Return [x, y] of the center of cell containing provided text 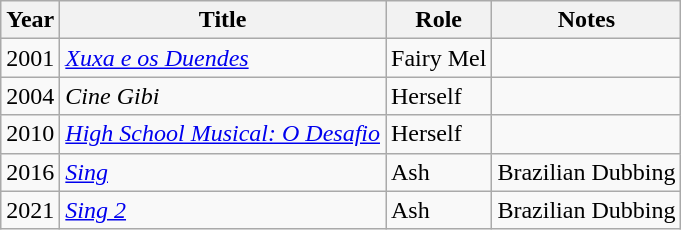
2016 [30, 172]
Role [439, 20]
Sing [223, 172]
Title [223, 20]
Year [30, 20]
Sing 2 [223, 210]
Cine Gibi [223, 96]
Xuxa e os Duendes [223, 58]
Notes [586, 20]
2021 [30, 210]
Fairy Mel [439, 58]
2004 [30, 96]
2010 [30, 134]
2001 [30, 58]
High School Musical: O Desafio [223, 134]
